Return [x, y] of the center of cell containing provided text 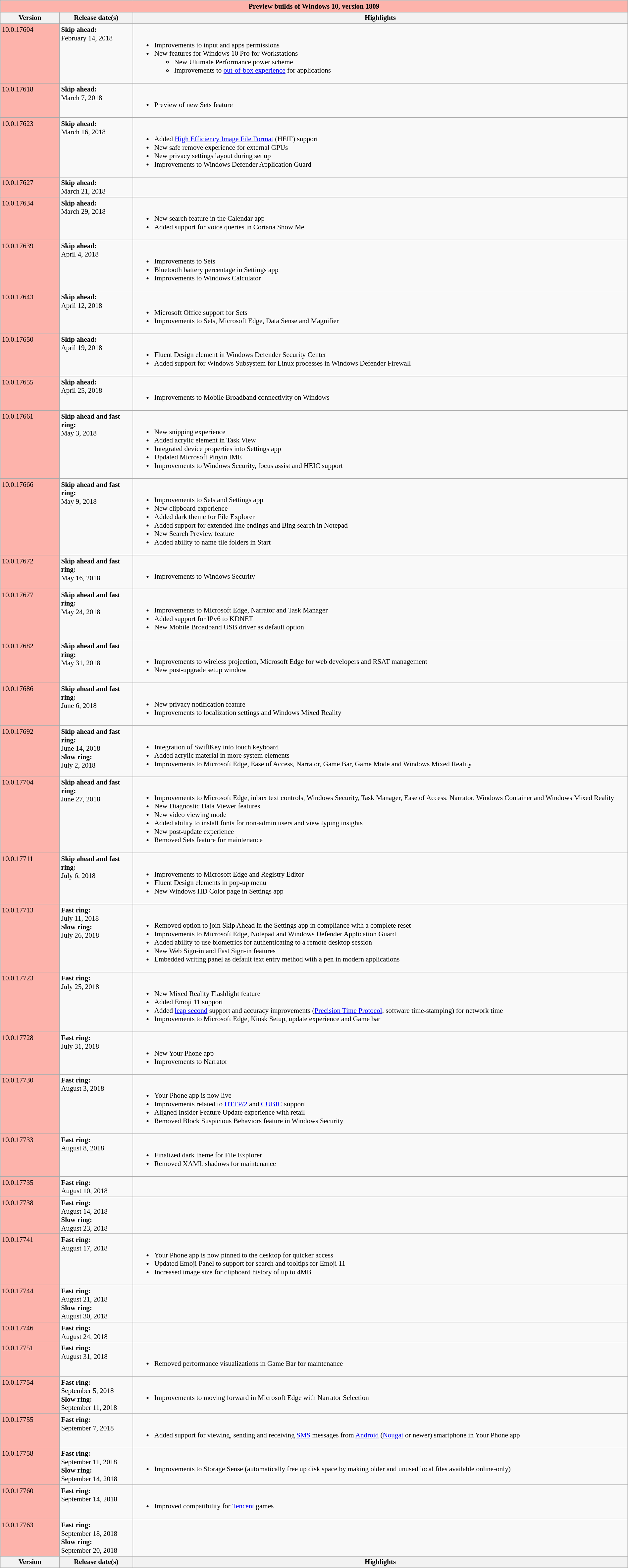
Skip ahead:March 7, 2018 [96, 100]
10.0.17763 [30, 1538]
10.0.17682 [30, 662]
Fluent Design element in Windows Defender Security CenterAdded support for Windows Subsystem for Linux processes in Windows Defender Firewall [380, 355]
Microsoft Office support for SetsImprovements to Sets, Microsoft Edge, Data Sense and Magnifier [380, 312]
Improvements to Microsoft Edge and Registry EditorFluent Design elements in pop-up menuNew Windows HD Color page in Settings app [380, 879]
10.0.17661 [30, 445]
Fast ring:August 10, 2018 [96, 1187]
Fast ring:September 14, 2018 [96, 1502]
Improvements to SetsBluetooth battery percentage in Settings appImprovements to Windows Calculator [380, 265]
Fast ring:July 11, 2018Slow ring:July 26, 2018 [96, 938]
10.0.17730 [30, 1104]
Fast ring:August 14, 2018Slow ring:August 23, 2018 [96, 1215]
Improvements to Mobile Broadband connectivity on Windows [380, 393]
Fast ring:July 25, 2018 [96, 1002]
10.0.17634 [30, 219]
Skip ahead and fast ring:June 27, 2018 [96, 815]
Skip ahead and fast ring:May 9, 2018 [96, 517]
Skip ahead:April 12, 2018 [96, 312]
10.0.17639 [30, 265]
10.0.17741 [30, 1259]
Fast ring:August 21, 2018Slow ring:August 30, 2018 [96, 1304]
Fast ring:September 7, 2018 [96, 1430]
10.0.17604 [30, 54]
Fast ring:August 17, 2018 [96, 1259]
Skip ahead and fast ring:July 6, 2018 [96, 879]
Skip ahead and fast ring:May 31, 2018 [96, 662]
Fast ring:August 24, 2018 [96, 1332]
New privacy notification featureImprovements to localization settings and Windows Mixed Reality [380, 704]
10.0.17746 [30, 1332]
10.0.17677 [30, 615]
10.0.17733 [30, 1155]
Fast ring:September 18, 2018Slow ring:September 20, 2018 [96, 1538]
Skip ahead and fast ring:June 6, 2018 [96, 704]
Improvements to Microsoft Edge, Narrator and Task ManagerAdded support for IPv6 to KDNETNew Mobile Broadband USB driver as default option [380, 615]
Improvements to moving forward in Microsoft Edge with Narrator Selection [380, 1395]
Skip ahead:April 25, 2018 [96, 393]
10.0.17627 [30, 187]
Added support for viewing, sending and receiving SMS messages from Android (Nougat or newer) smartphone in Your Phone app [380, 1430]
Skip ahead:March 29, 2018 [96, 219]
Improvements to Storage Sense (automatically free up disk space by making older and unused local files available online-only) [380, 1466]
Fast ring:August 31, 2018 [96, 1360]
10.0.17713 [30, 938]
New search feature in the Calendar appAdded support for voice queries in Cortana Show Me [380, 219]
10.0.17738 [30, 1215]
10.0.17672 [30, 572]
10.0.17723 [30, 1002]
10.0.17751 [30, 1360]
Skip ahead and fast ring:May 3, 2018 [96, 445]
10.0.17686 [30, 704]
10.0.17758 [30, 1466]
New Your Phone appImprovements to Narrator [380, 1053]
10.0.17754 [30, 1395]
10.0.17666 [30, 517]
Skip ahead and fast ring:May 24, 2018 [96, 615]
10.0.17692 [30, 751]
10.0.17650 [30, 355]
Skip ahead:March 21, 2018 [96, 187]
Fast ring:August 8, 2018 [96, 1155]
Skip ahead:February 14, 2018 [96, 54]
Removed performance visualizations in Game Bar for maintenance [380, 1360]
Skip ahead:April 19, 2018 [96, 355]
10.0.17643 [30, 312]
10.0.17618 [30, 100]
Skip ahead:March 16, 2018 [96, 147]
Fast ring:August 3, 2018 [96, 1104]
Improvements to wireless projection, Microsoft Edge for web developers and RSAT managementNew post-upgrade setup window [380, 662]
Skip ahead:April 4, 2018 [96, 265]
10.0.17735 [30, 1187]
10.0.17728 [30, 1053]
10.0.17744 [30, 1304]
Fast ring:September 11, 2018Slow ring:September 14, 2018 [96, 1466]
Fast ring:September 5, 2018Slow ring:September 11, 2018 [96, 1395]
Skip ahead and fast ring:June 14, 2018Slow ring:July 2, 2018 [96, 751]
10.0.17655 [30, 393]
Finalized dark theme for File ExplorerRemoved XAML shadows for maintenance [380, 1155]
Preview builds of Windows 10, version 1809 [314, 6]
10.0.17755 [30, 1430]
Fast ring:July 31, 2018 [96, 1053]
10.0.17760 [30, 1502]
10.0.17623 [30, 147]
10.0.17704 [30, 815]
Skip ahead and fast ring:May 16, 2018 [96, 572]
Preview of new Sets feature [380, 100]
Improved compatibility for Tencent games [380, 1502]
Improvements to Windows Security [380, 572]
10.0.17711 [30, 879]
